Output the [X, Y] coordinate of the center of the cell containing the given text.  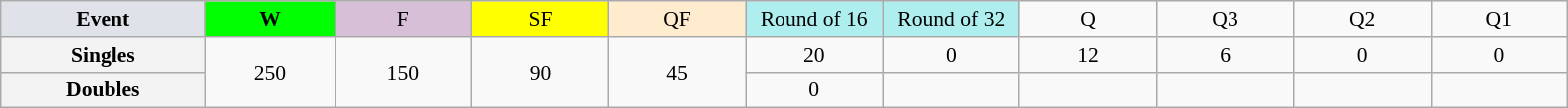
W [270, 19]
12 [1088, 55]
90 [541, 72]
250 [270, 72]
F [403, 19]
Singles [104, 55]
Event [104, 19]
Doubles [104, 90]
Round of 16 [814, 19]
Q2 [1362, 19]
20 [814, 55]
Q [1088, 19]
45 [677, 72]
150 [403, 72]
6 [1226, 55]
Round of 32 [951, 19]
Q1 [1499, 19]
QF [677, 19]
SF [541, 19]
Q3 [1226, 19]
